Return the (x, y) coordinate for the center point of the cell that contains the specified text.  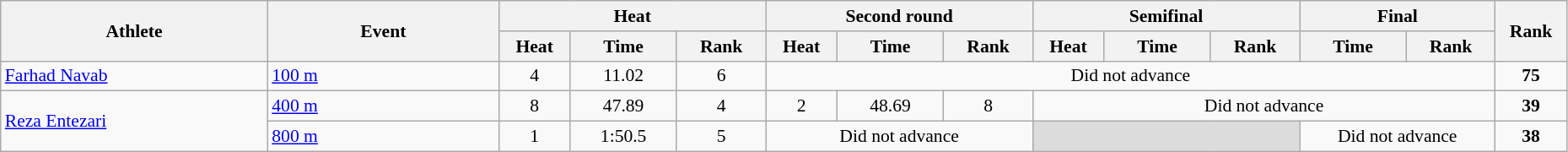
1:50.5 (624, 137)
48.69 (891, 106)
2 (801, 106)
400 m (383, 106)
Event (383, 30)
Semifinal (1166, 16)
38 (1532, 137)
11.02 (624, 76)
5 (720, 137)
800 m (383, 137)
1 (534, 137)
Final (1398, 16)
75 (1532, 76)
Reza Entezari (134, 122)
39 (1532, 106)
6 (720, 76)
Farhad Navab (134, 76)
47.89 (624, 106)
Athlete (134, 30)
Second round (899, 16)
100 m (383, 76)
